Pinpoint the cell where the given text exists, returning its [x, y] midpoint coordinate. 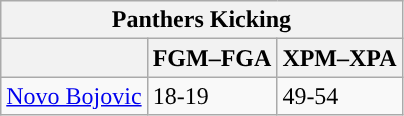
Panthers Kicking [202, 20]
49-54 [340, 96]
Novo Bojovic [74, 96]
FGM–FGA [212, 58]
18-19 [212, 96]
XPM–XPA [340, 58]
